Provide the (X, Y) coordinate of the cell's center where the given text is located.  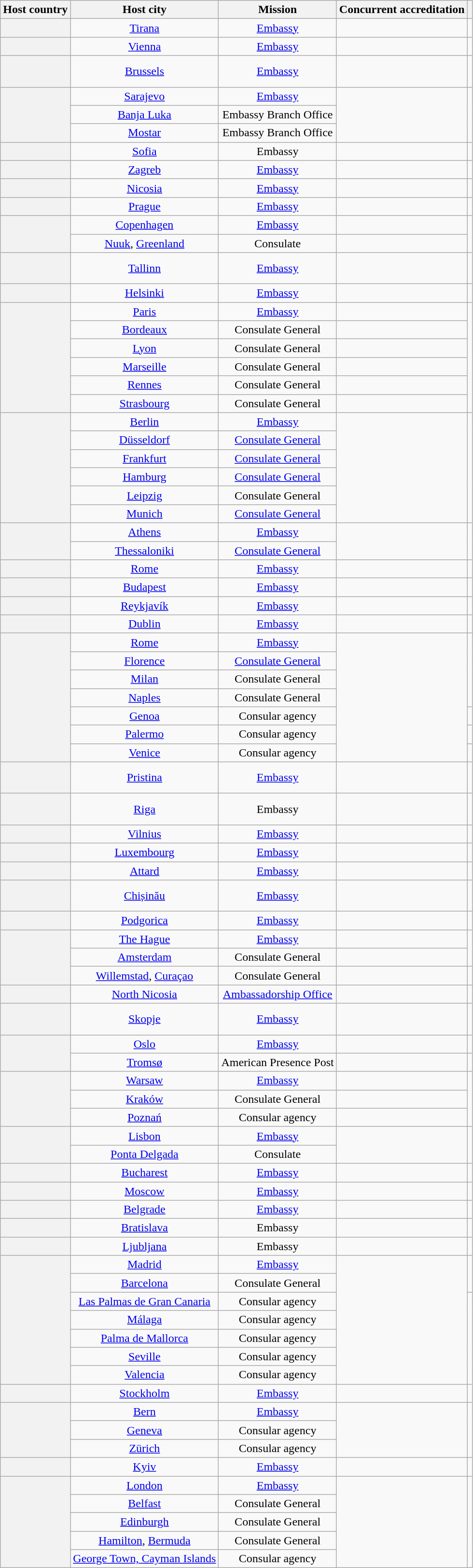
Moscow (145, 1191)
Vienna (145, 46)
Lisbon (145, 1136)
Warsaw (145, 1081)
Bratislava (145, 1228)
Nicosia (145, 188)
Vilnius (145, 834)
Stockholm (145, 1393)
Frankfurt (145, 458)
Willemstad, Curaçao (145, 976)
Prague (145, 206)
Luxembourg (145, 852)
Tallinn (145, 269)
Host city (145, 10)
The Hague (145, 939)
North Nicosia (145, 994)
Riga (145, 809)
Seville (145, 1356)
Nuuk, Greenland (145, 243)
Madrid (145, 1265)
Geneva (145, 1430)
Lyon (145, 348)
Oslo (145, 1044)
Naples (145, 698)
Genoa (145, 716)
Host country (36, 10)
Zagreb (145, 170)
London (145, 1485)
Zürich (145, 1448)
Paris (145, 312)
Venice (145, 753)
Kraków (145, 1099)
Brussels (145, 71)
Helsinki (145, 293)
Amsterdam (145, 957)
Reykjavík (145, 606)
Tromsø (145, 1062)
Athens (145, 532)
Sarajevo (145, 96)
Ljubljana (145, 1246)
Ponta Delgada (145, 1154)
Marseille (145, 367)
Skopje (145, 1019)
Kyiv (145, 1467)
George Town, Cayman Islands (145, 1559)
Palma de Mallorca (145, 1338)
Sofia (145, 151)
Tirana (145, 28)
Concurrent accreditation (402, 10)
Edinburgh (145, 1522)
Dublin (145, 624)
Mostar (145, 133)
Hamilton, Bermuda (145, 1540)
Rennes (145, 385)
Budapest (145, 587)
Mission (278, 10)
Chișinău (145, 896)
Podgorica (145, 921)
Bern (145, 1411)
Milan (145, 679)
Hamburg (145, 477)
Leipzig (145, 495)
Las Palmas de Gran Canaria (145, 1301)
Attard (145, 871)
Valencia (145, 1375)
Málaga (145, 1320)
American Presence Post (278, 1062)
Strasbourg (145, 403)
Düsseldorf (145, 440)
Thessaloniki (145, 550)
Pristina (145, 778)
Barcelona (145, 1283)
Bordeaux (145, 330)
Florence (145, 661)
Munich (145, 513)
Belfast (145, 1504)
Banja Luka (145, 114)
Copenhagen (145, 225)
Bucharest (145, 1172)
Poznań (145, 1117)
Belgrade (145, 1210)
Ambassadorship Office (278, 994)
Palermo (145, 734)
Berlin (145, 422)
